For the text-containing cell, return its midpoint in [x, y] coordinate format. 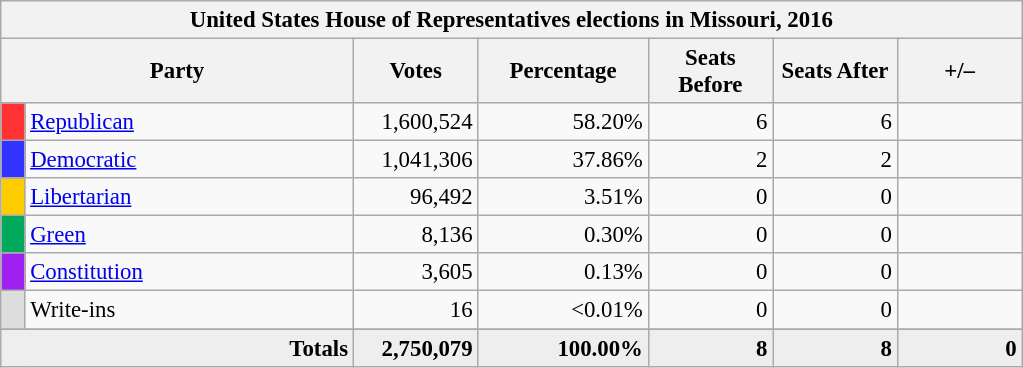
1,041,306 [416, 160]
100.00% [563, 348]
Libertarian [189, 197]
<0.01% [563, 310]
16 [416, 310]
Constitution [189, 273]
96,492 [416, 197]
Percentage [563, 72]
Seats Before [710, 72]
Democratic [189, 160]
Votes [416, 72]
Party [178, 72]
0.30% [563, 235]
Green [189, 235]
+/– [960, 72]
Totals [178, 348]
3.51% [563, 197]
0.13% [563, 273]
8,136 [416, 235]
United States House of Representatives elections in Missouri, 2016 [512, 20]
3,605 [416, 273]
2,750,079 [416, 348]
58.20% [563, 122]
Seats After [836, 72]
Write-ins [189, 310]
1,600,524 [416, 122]
37.86% [563, 160]
Republican [189, 122]
